Capture the cell that displays the provided text and extract its (X, Y) central coordinate. 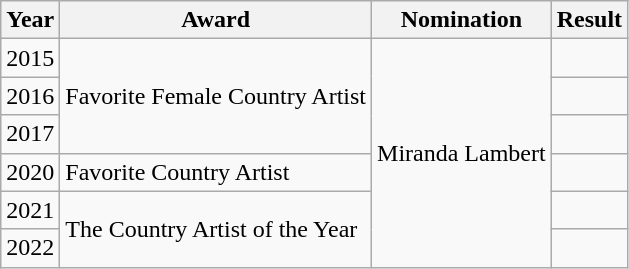
2022 (30, 248)
2015 (30, 58)
Favorite Female Country Artist (216, 96)
Award (216, 20)
Result (589, 20)
Miranda Lambert (462, 153)
2016 (30, 96)
Nomination (462, 20)
The Country Artist of the Year (216, 229)
2021 (30, 210)
2017 (30, 134)
2020 (30, 172)
Year (30, 20)
Favorite Country Artist (216, 172)
